Detect which cell encompasses the target text, then output its [x, y] center coordinate. 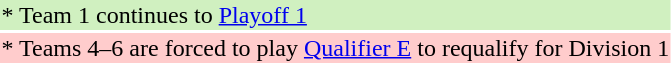
* Team 1 continues to Playoff 1 [336, 15]
* Teams 4–6 are forced to play Qualifier E to requalify for Division 1 [336, 48]
